Return the [x, y] coordinate for the center point of the cell that contains the specified text.  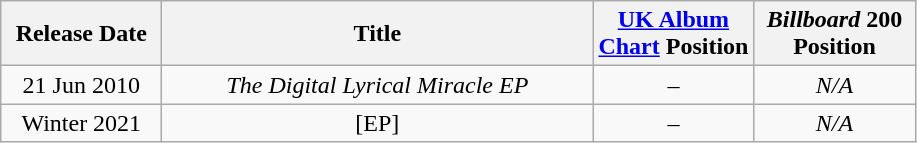
Title [378, 34]
Release Date [82, 34]
[EP] [378, 123]
Winter 2021 [82, 123]
Billboard 200 Position [834, 34]
UK Album Chart Position [674, 34]
The Digital Lyrical Miracle EP [378, 85]
21 Jun 2010 [82, 85]
